Search for the cell housing the specified text and yield its [x, y] center coordinate. 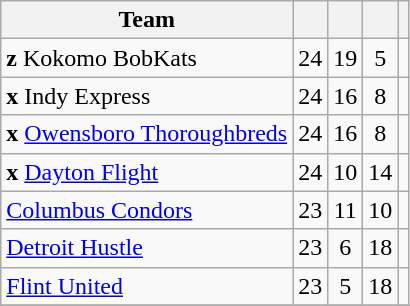
x Indy Express [147, 96]
19 [346, 58]
x Dayton Flight [147, 172]
Columbus Condors [147, 210]
x Owensboro Thoroughbreds [147, 134]
Flint United [147, 286]
Detroit Hustle [147, 248]
Team [147, 20]
14 [380, 172]
z Kokomo BobKats [147, 58]
11 [346, 210]
6 [346, 248]
